Scan for the cell matching the given text and deliver its [x, y] coordinate at center. 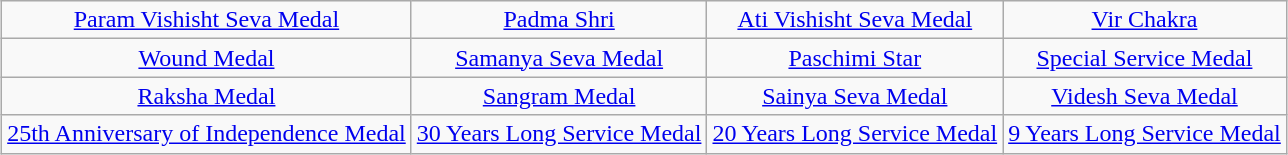
Wound Medal [207, 58]
Sainya Seva Medal [855, 96]
Sangram Medal [559, 96]
Special Service Medal [1145, 58]
30 Years Long Service Medal [559, 134]
Ati Vishisht Seva Medal [855, 20]
Samanya Seva Medal [559, 58]
Vir Chakra [1145, 20]
Param Vishisht Seva Medal [207, 20]
20 Years Long Service Medal [855, 134]
Raksha Medal [207, 96]
25th Anniversary of Independence Medal [207, 134]
Videsh Seva Medal [1145, 96]
Padma Shri [559, 20]
Paschimi Star [855, 58]
9 Years Long Service Medal [1145, 134]
